Return [X, Y] of the center of cell containing provided text 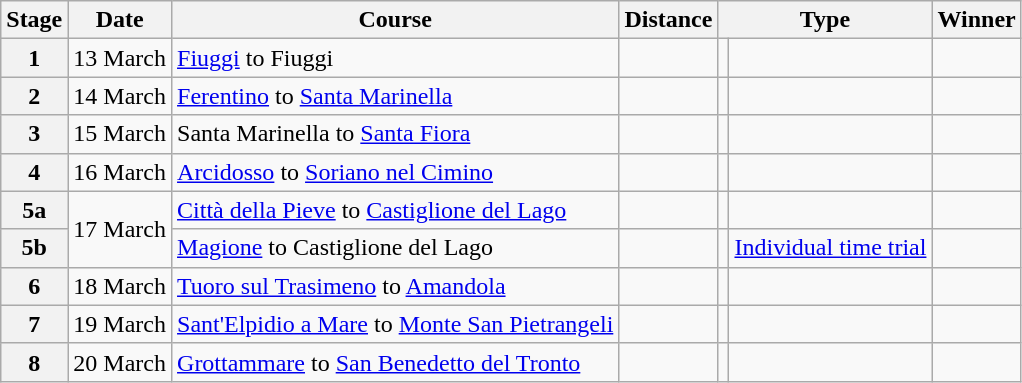
Type [825, 20]
Distance [668, 20]
Individual time trial [830, 248]
Grottammare to San Benedetto del Tronto [396, 362]
Stage [34, 20]
13 March [120, 58]
Fiuggi to Fiuggi [396, 58]
Santa Marinella to Santa Fiora [396, 134]
16 March [120, 172]
Magione to Castiglione del Lago [396, 248]
18 March [120, 286]
Ferentino to Santa Marinella [396, 96]
Città della Pieve to Castiglione del Lago [396, 210]
17 March [120, 229]
6 [34, 286]
2 [34, 96]
Winner [976, 20]
Date [120, 20]
5b [34, 248]
Tuoro sul Trasimeno to Amandola [396, 286]
19 March [120, 324]
3 [34, 134]
1 [34, 58]
14 March [120, 96]
5a [34, 210]
Course [396, 20]
15 March [120, 134]
8 [34, 362]
20 March [120, 362]
Sant'Elpidio a Mare to Monte San Pietrangeli [396, 324]
7 [34, 324]
4 [34, 172]
Arcidosso to Soriano nel Cimino [396, 172]
